Detect which cell encompasses the target text, then output its [X, Y] center coordinate. 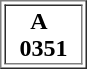
A 0351 [43, 34]
